Identify which cell holds the provided text, then report its [x, y] central coordinate. 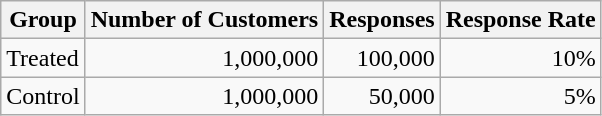
Number of Customers [204, 20]
10% [520, 58]
Treated [43, 58]
Control [43, 96]
100,000 [382, 58]
Response Rate [520, 20]
50,000 [382, 96]
Responses [382, 20]
Group [43, 20]
5% [520, 96]
